Scan for the cell matching the given text and deliver its (x, y) coordinate at center. 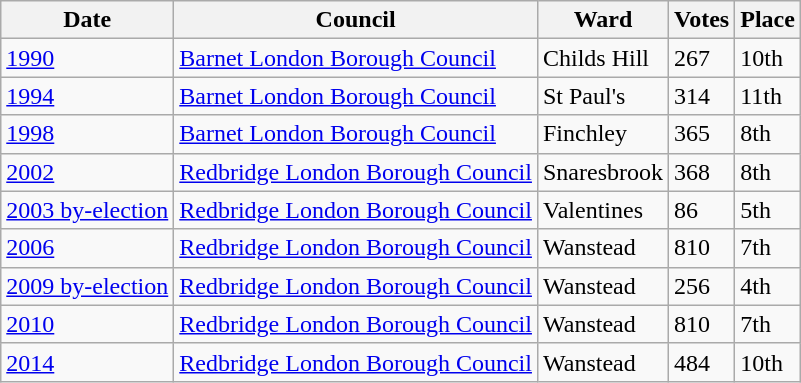
5th (768, 210)
Council (356, 20)
86 (702, 210)
2014 (88, 362)
St Paul's (602, 96)
365 (702, 134)
267 (702, 58)
Votes (702, 20)
Valentines (602, 210)
2010 (88, 324)
4th (768, 286)
11th (768, 96)
Snaresbrook (602, 172)
1990 (88, 58)
1998 (88, 134)
Date (88, 20)
Place (768, 20)
2009 by-election (88, 286)
256 (702, 286)
2003 by-election (88, 210)
368 (702, 172)
314 (702, 96)
Finchley (602, 134)
2002 (88, 172)
2006 (88, 248)
484 (702, 362)
Childs Hill (602, 58)
Ward (602, 20)
1994 (88, 96)
